Pinpoint the cell where the given text exists, returning its (x, y) midpoint coordinate. 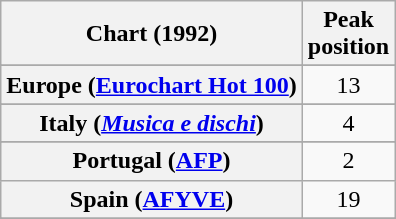
Portugal (AFP) (152, 161)
Peakposition (348, 34)
Chart (1992) (152, 34)
Spain (AFYVE) (152, 199)
2 (348, 161)
4 (348, 123)
13 (348, 85)
Europe (Eurochart Hot 100) (152, 85)
Italy (Musica e dischi) (152, 123)
19 (348, 199)
